Capture the cell that displays the provided text and extract its [x, y] central coordinate. 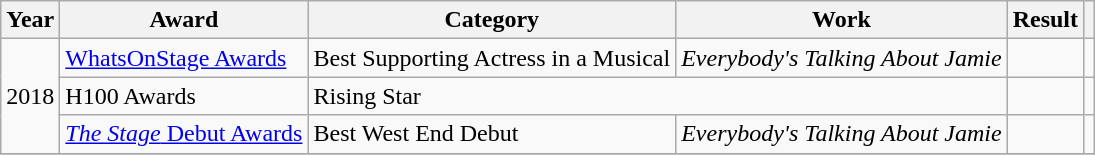
The Stage Debut Awards [184, 134]
Work [842, 20]
2018 [30, 96]
Category [492, 20]
Rising Star [658, 96]
Best Supporting Actress in a Musical [492, 58]
Best West End Debut [492, 134]
Result [1045, 20]
H100 Awards [184, 96]
Year [30, 20]
Award [184, 20]
WhatsOnStage Awards [184, 58]
